Output the [x, y] coordinate of the center of the cell containing the given text.  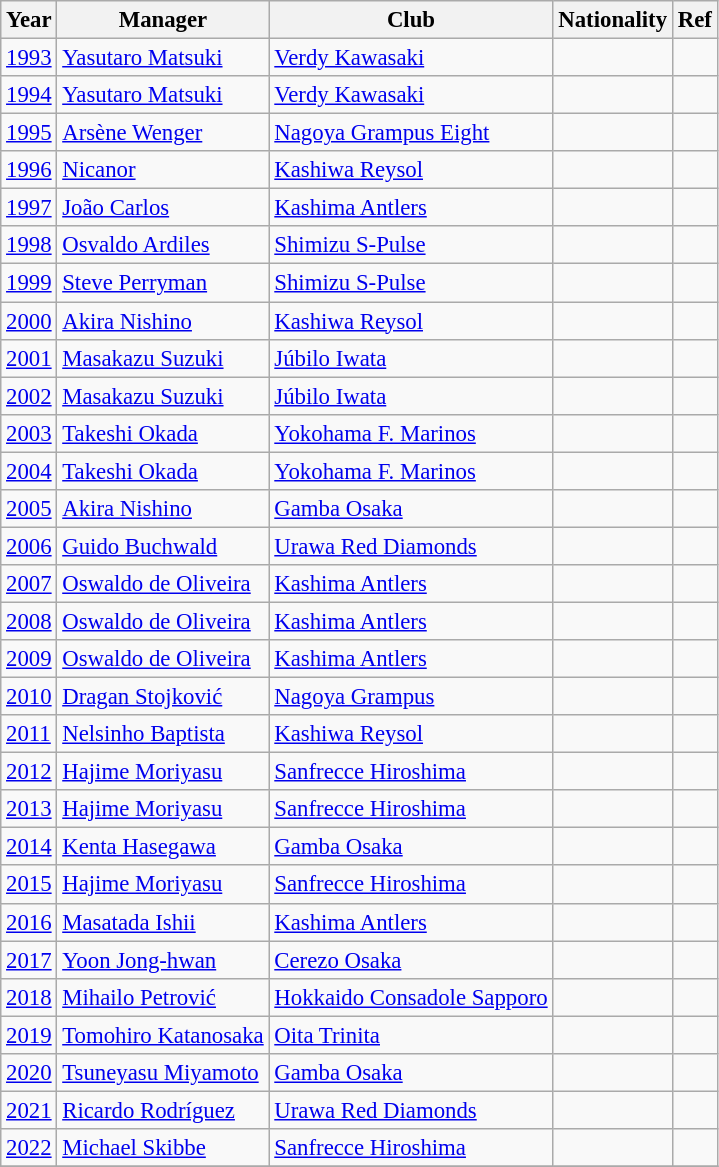
Dragan Stojković [163, 697]
Masatada Ishii [163, 922]
1995 [29, 133]
Kenta Hasegawa [163, 847]
1996 [29, 170]
Oita Trinita [411, 1035]
João Carlos [163, 208]
Ricardo Rodríguez [163, 1110]
Cerezo Osaka [411, 960]
2003 [29, 433]
2002 [29, 396]
Tsuneyasu Miyamoto [163, 1073]
Nagoya Grampus Eight [411, 133]
Yoon Jong-hwan [163, 960]
1993 [29, 58]
Nationality [612, 20]
2004 [29, 471]
Mihailo Petrović [163, 997]
2021 [29, 1110]
Year [29, 20]
Arsène Wenger [163, 133]
1997 [29, 208]
1999 [29, 283]
2015 [29, 885]
2011 [29, 734]
Nagoya Grampus [411, 697]
2010 [29, 697]
Tomohiro Katanosaka [163, 1035]
Nelsinho Baptista [163, 734]
2008 [29, 621]
2022 [29, 1148]
2006 [29, 546]
1998 [29, 245]
Steve Perryman [163, 283]
Manager [163, 20]
2020 [29, 1073]
2001 [29, 358]
2018 [29, 997]
2009 [29, 659]
2014 [29, 847]
Michael Skibbe [163, 1148]
Hokkaido Consadole Sapporo [411, 997]
Nicanor [163, 170]
1994 [29, 95]
2012 [29, 772]
2013 [29, 809]
2000 [29, 321]
Ref [694, 20]
2019 [29, 1035]
2016 [29, 922]
Guido Buchwald [163, 546]
Club [411, 20]
2007 [29, 584]
2005 [29, 509]
Osvaldo Ardiles [163, 245]
2017 [29, 960]
